Identify which cell holds the provided text, then report its [X, Y] central coordinate. 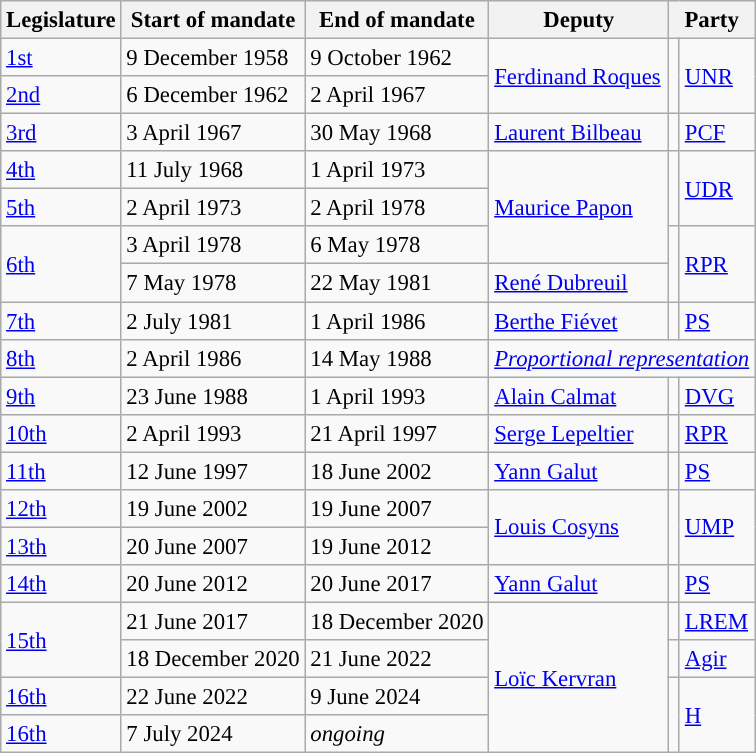
1 April 1986 [397, 321]
13th [61, 546]
19 June 2007 [397, 509]
Louis Cosyns [579, 528]
11th [61, 471]
2 April 1993 [213, 433]
1st [61, 58]
9 October 1962 [397, 58]
20 June 2007 [213, 546]
23 June 1988 [213, 396]
2nd [61, 95]
PCF [716, 133]
Alain Calmat [579, 396]
22 June 2022 [213, 697]
11 July 1968 [213, 170]
End of mandate [397, 20]
Loïc Kervran [579, 677]
9 June 2024 [397, 697]
1 April 1973 [397, 170]
3rd [61, 133]
9 December 1958 [213, 58]
H [716, 716]
Proportional representation [622, 358]
7 May 1978 [213, 283]
6th [61, 264]
4th [61, 170]
7 July 2024 [213, 734]
2 April 1986 [213, 358]
7th [61, 321]
Legislature [61, 20]
30 May 1968 [397, 133]
Deputy [579, 20]
10th [61, 433]
ongoing [397, 734]
Agir [716, 659]
12th [61, 509]
20 June 2012 [213, 584]
René Dubreuil [579, 283]
19 June 2002 [213, 509]
12 June 1997 [213, 471]
LREM [716, 621]
21 April 1997 [397, 433]
1 April 1993 [397, 396]
15th [61, 640]
5th [61, 208]
18 June 2002 [397, 471]
UDR [716, 188]
8th [61, 358]
2 April 1978 [397, 208]
3 April 1978 [213, 245]
9th [61, 396]
Berthe Fiévet [579, 321]
2 April 1973 [213, 208]
14 May 1988 [397, 358]
3 April 1967 [213, 133]
21 June 2022 [397, 659]
6 May 1978 [397, 245]
14th [61, 584]
21 June 2017 [213, 621]
UNR [716, 76]
Start of mandate [213, 20]
UMP [716, 528]
Maurice Papon [579, 208]
Party [712, 20]
Ferdinand Roques [579, 76]
20 June 2017 [397, 584]
DVG [716, 396]
Laurent Bilbeau [579, 133]
19 June 2012 [397, 546]
6 December 1962 [213, 95]
Serge Lepeltier [579, 433]
2 April 1967 [397, 95]
22 May 1981 [397, 283]
2 July 1981 [213, 321]
